Return [X, Y] of the center of cell containing provided text 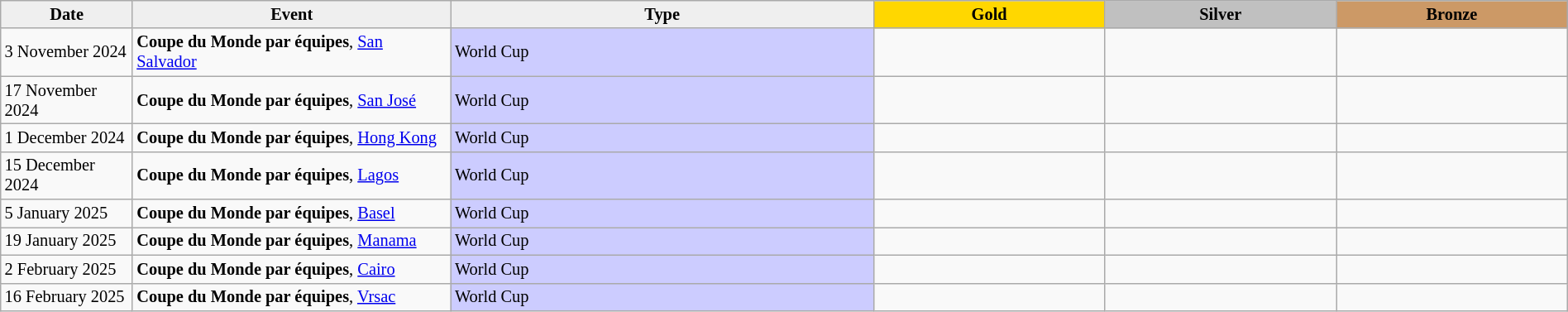
Coupe du Monde par équipes, San José [291, 100]
Coupe du Monde par équipes, Vrsac [291, 297]
Date [67, 14]
16 February 2025 [67, 297]
2 February 2025 [67, 269]
Gold [989, 14]
15 December 2024 [67, 175]
Coupe du Monde par équipes, Cairo [291, 269]
Coupe du Monde par équipes, Manama [291, 241]
Coupe du Monde par équipes, Hong Kong [291, 137]
17 November 2024 [67, 100]
Silver [1221, 14]
3 November 2024 [67, 52]
Coupe du Monde par équipes, San Salvador [291, 52]
Type [662, 14]
Coupe du Monde par équipes, Lagos [291, 175]
Bronze [1452, 14]
1 December 2024 [67, 137]
Coupe du Monde par équipes, Basel [291, 214]
5 January 2025 [67, 214]
Event [291, 14]
19 January 2025 [67, 241]
